Scan for the cell matching the given text and deliver its [X, Y] coordinate at center. 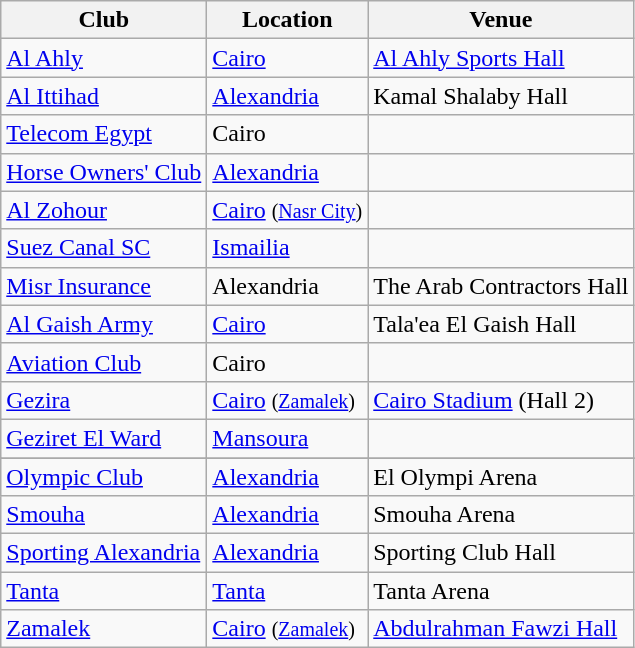
Horse Owners' Club [104, 172]
El Olympi Arena [501, 477]
Smouha Arena [501, 515]
Aviation Club [104, 362]
Tanta Arena [501, 591]
Mansoura [288, 438]
Cairo Stadium (Hall 2) [501, 400]
Sporting Alexandria [104, 553]
The Arab Contractors Hall [501, 286]
Al Zohour [104, 210]
Venue [501, 20]
Location [288, 20]
Suez Canal SC [104, 248]
Ismailia [288, 248]
Al Ittihad [104, 96]
Club [104, 20]
Sporting Club Hall [501, 553]
Al Ahly [104, 58]
Zamalek [104, 629]
Smouha [104, 515]
Olympic Club [104, 477]
Geziret El Ward [104, 438]
Tala'ea El Gaish Hall [501, 324]
Misr Insurance [104, 286]
Telecom Egypt [104, 134]
Al Gaish Army [104, 324]
Cairo (Nasr City) [288, 210]
Al Ahly Sports Hall [501, 58]
Kamal Shalaby Hall [501, 96]
Abdulrahman Fawzi Hall [501, 629]
Gezira [104, 400]
